From the cell containing the given text, extract its center point as [x, y] coordinate. 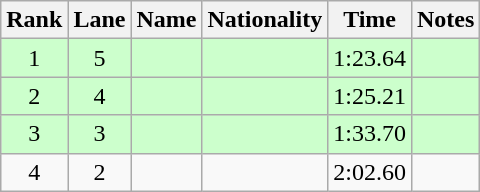
1:33.70 [370, 134]
Time [370, 20]
1:23.64 [370, 58]
1 [34, 58]
2:02.60 [370, 172]
5 [100, 58]
Notes [445, 20]
Nationality [265, 20]
Lane [100, 20]
1:25.21 [370, 96]
Name [166, 20]
Rank [34, 20]
